Identify which cell holds the provided text, then report its (x, y) central coordinate. 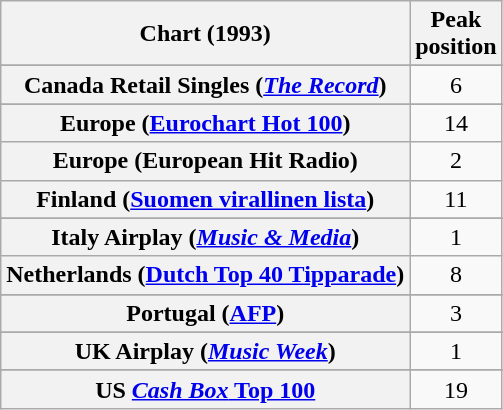
Peakposition (456, 34)
Portugal (AFP) (206, 313)
Europe (European Hit Radio) (206, 161)
Chart (1993) (206, 34)
2 (456, 161)
3 (456, 313)
Italy Airplay (Music & Media) (206, 237)
6 (456, 85)
UK Airplay (Music Week) (206, 351)
14 (456, 123)
19 (456, 389)
8 (456, 275)
US Cash Box Top 100 (206, 389)
Finland (Suomen virallinen lista) (206, 199)
Netherlands (Dutch Top 40 Tipparade) (206, 275)
11 (456, 199)
Europe (Eurochart Hot 100) (206, 123)
Canada Retail Singles (The Record) (206, 85)
